Scan for the cell matching the given text and deliver its (x, y) coordinate at center. 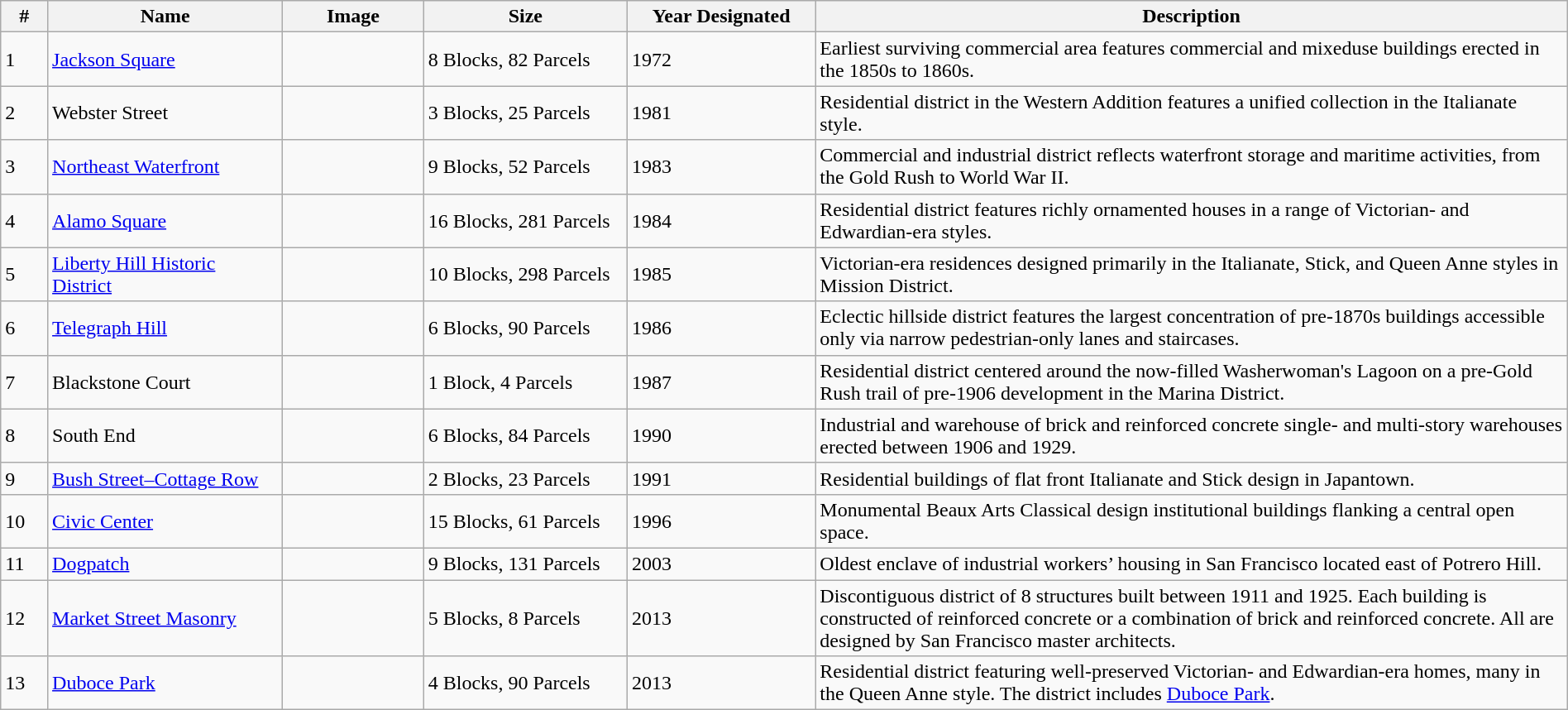
1983 (721, 167)
2 (25, 113)
4 Blocks, 90 Parcels (525, 684)
Oldest enclave of industrial workers’ housing in San Francisco located east of Potrero Hill. (1191, 564)
Name (165, 17)
Earliest surviving commercial area features commercial and mixeduse buildings erected in the 1850s to 1860s. (1191, 60)
2 Blocks, 23 Parcels (525, 478)
6 Blocks, 84 Parcels (525, 435)
Liberty Hill Historic District (165, 275)
Residential district in the Western Addition features a unified collection in the Italianate style. (1191, 113)
Market Street Masonry (165, 617)
Year Designated (721, 17)
Blackstone Court (165, 382)
9 (25, 478)
Northeast Waterfront (165, 167)
1 Block, 4 Parcels (525, 382)
Monumental Beaux Arts Classical design institutional buildings flanking a central open space. (1191, 521)
Residential district features richly ornamented houses in a range of Victorian- and Edwardian-era styles. (1191, 220)
1990 (721, 435)
3 Blocks, 25 Parcels (525, 113)
Webster Street (165, 113)
Victorian-era residences designed primarily in the Italianate, Stick, and Queen Anne styles in Mission District. (1191, 275)
Bush Street–Cottage Row (165, 478)
13 (25, 684)
Jackson Square (165, 60)
1986 (721, 328)
Alamo Square (165, 220)
Residential district centered around the now-filled Washerwoman's Lagoon on a pre-Gold Rush trail of pre-1906 development in the Marina District. (1191, 382)
South End (165, 435)
16 Blocks, 281 Parcels (525, 220)
1987 (721, 382)
2003 (721, 564)
10 (25, 521)
1981 (721, 113)
5 (25, 275)
Residential buildings of flat front Italianate and Stick design in Japantown. (1191, 478)
9 Blocks, 52 Parcels (525, 167)
1972 (721, 60)
Commercial and industrial district reflects waterfront storage and maritime activities, from the Gold Rush to World War II. (1191, 167)
Description (1191, 17)
6 Blocks, 90 Parcels (525, 328)
Size (525, 17)
Industrial and warehouse of brick and reinforced concrete single- and multi-story warehouses erected between 1906 and 1929. (1191, 435)
7 (25, 382)
11 (25, 564)
Residential district featuring well-preserved Victorian- and Edwardian-era homes, many in the Queen Anne style. The district includes Duboce Park. (1191, 684)
3 (25, 167)
12 (25, 617)
8 Blocks, 82 Parcels (525, 60)
15 Blocks, 61 Parcels (525, 521)
Dogpatch (165, 564)
1 (25, 60)
1984 (721, 220)
9 Blocks, 131 Parcels (525, 564)
4 (25, 220)
Duboce Park (165, 684)
Telegraph Hill (165, 328)
5 Blocks, 8 Parcels (525, 617)
1996 (721, 521)
Eclectic hillside district features the largest concentration of pre-1870s buildings accessible only via narrow pedestrian-only lanes and staircases. (1191, 328)
1985 (721, 275)
6 (25, 328)
10 Blocks, 298 Parcels (525, 275)
1991 (721, 478)
Civic Center (165, 521)
8 (25, 435)
# (25, 17)
Image (353, 17)
